Output the [x, y] coordinate of the center of the cell containing the given text.  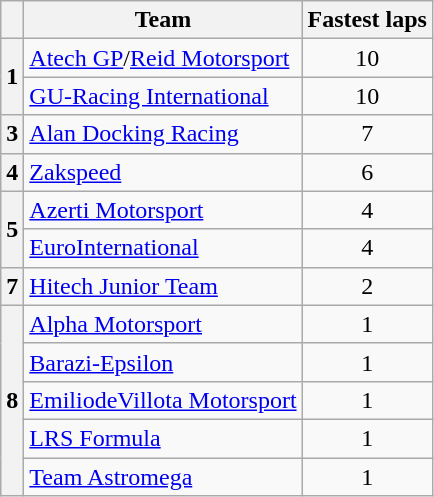
8 [12, 400]
3 [12, 134]
EmiliodeVillota Motorsport [163, 400]
Azerti Motorsport [163, 210]
Alan Docking Racing [163, 134]
Zakspeed [163, 172]
6 [367, 172]
Alpha Motorsport [163, 324]
Hitech Junior Team [163, 286]
Barazi-Epsilon [163, 362]
GU-Racing International [163, 96]
Team Astromega [163, 477]
Team [163, 20]
Atech GP/Reid Motorsport [163, 58]
EuroInternational [163, 248]
LRS Formula [163, 438]
Fastest laps [367, 20]
2 [367, 286]
5 [12, 229]
